Extract the [X, Y] coordinate from the center of the cell holding the provided text.  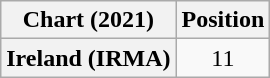
Position [223, 20]
Chart (2021) [88, 20]
Ireland (IRMA) [88, 58]
11 [223, 58]
